Pinpoint the cell where the given text exists, returning its (X, Y) midpoint coordinate. 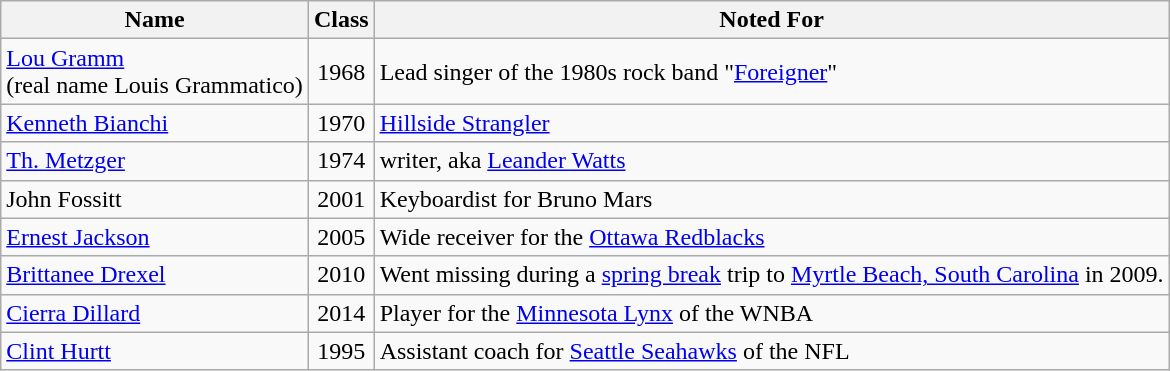
Th. Metzger (155, 161)
writer, aka Leander Watts (772, 161)
Hillside Strangler (772, 123)
2005 (341, 237)
Brittanee Drexel (155, 275)
Lou Gramm (real name Louis Grammatico) (155, 72)
1970 (341, 123)
Clint Hurtt (155, 351)
Class (341, 20)
Noted For (772, 20)
1968 (341, 72)
Name (155, 20)
Cierra Dillard (155, 313)
Lead singer of the 1980s rock band "Foreigner" (772, 72)
Ernest Jackson (155, 237)
Keyboardist for Bruno Mars (772, 199)
2001 (341, 199)
1995 (341, 351)
Assistant coach for Seattle Seahawks of the NFL (772, 351)
2010 (341, 275)
Player for the Minnesota Lynx of the WNBA (772, 313)
1974 (341, 161)
Kenneth Bianchi (155, 123)
2014 (341, 313)
Went missing during a spring break trip to Myrtle Beach, South Carolina in 2009. (772, 275)
John Fossitt (155, 199)
Wide receiver for the Ottawa Redblacks (772, 237)
